Capture the cell that displays the provided text and extract its (X, Y) central coordinate. 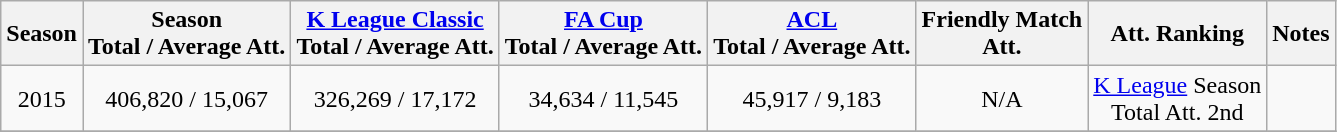
Season (42, 34)
N/A (1002, 98)
45,917 / 9,183 (812, 98)
Friendly Match Att. (1002, 34)
FA CupTotal / Average Att. (603, 34)
326,269 / 17,172 (395, 98)
2015 (42, 98)
ACLTotal / Average Att. (812, 34)
K League SeasonTotal Att. 2nd (1178, 98)
Notes (1301, 34)
K League ClassicTotal / Average Att. (395, 34)
34,634 / 11,545 (603, 98)
406,820 / 15,067 (186, 98)
SeasonTotal / Average Att. (186, 34)
Att. Ranking (1178, 34)
